Capture the cell that displays the provided text and extract its (x, y) central coordinate. 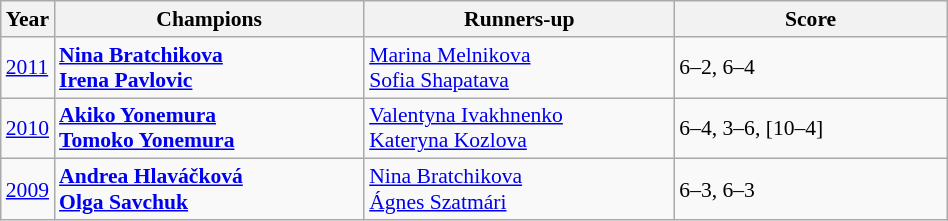
6–2, 6–4 (810, 68)
6–3, 6–3 (810, 190)
Marina Melnikova Sofia Shapatava (519, 68)
6–4, 3–6, [10–4] (810, 128)
Valentyna Ivakhnenko Kateryna Kozlova (519, 128)
Score (810, 19)
Champions (209, 19)
Nina Bratchikova Ágnes Szatmári (519, 190)
Akiko Yonemura Tomoko Yonemura (209, 128)
Nina Bratchikova Irena Pavlovic (209, 68)
2009 (28, 190)
2010 (28, 128)
Andrea Hlaváčková Olga Savchuk (209, 190)
Year (28, 19)
Runners-up (519, 19)
2011 (28, 68)
